Determine the (X, Y) coordinate at the center of the cell enclosing the given text.  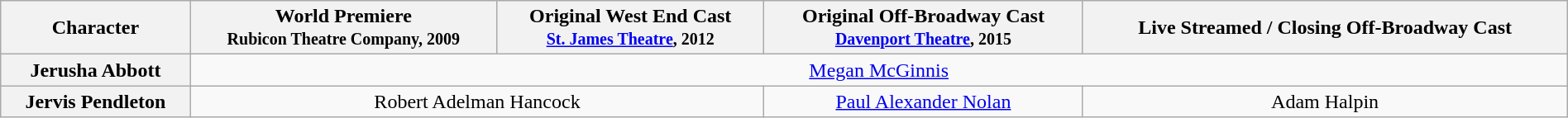
Paul Alexander Nolan (923, 101)
Megan McGinnis (878, 70)
Original Off-Broadway Cast Davenport Theatre, 2015 (923, 28)
Original West End Cast St. James Theatre, 2012 (630, 28)
Jerusha Abbott (96, 70)
Robert Adelman Hancock (477, 101)
Adam Halpin (1325, 101)
Jervis Pendleton (96, 101)
Live Streamed / Closing Off-Broadway Cast (1325, 28)
Character (96, 28)
World Premiere Rubicon Theatre Company, 2009 (343, 28)
